For the text-containing cell, return its midpoint in (X, Y) coordinate format. 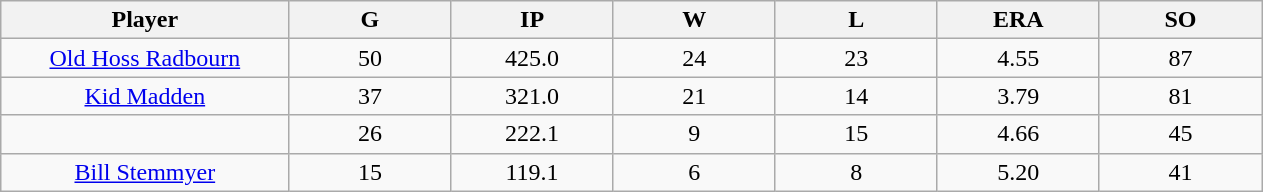
222.1 (532, 134)
3.79 (1018, 96)
Old Hoss Radbourn (145, 58)
24 (694, 58)
37 (370, 96)
26 (370, 134)
W (694, 20)
4.66 (1018, 134)
Kid Madden (145, 96)
50 (370, 58)
81 (1180, 96)
G (370, 20)
8 (856, 172)
21 (694, 96)
6 (694, 172)
425.0 (532, 58)
45 (1180, 134)
23 (856, 58)
IP (532, 20)
41 (1180, 172)
119.1 (532, 172)
9 (694, 134)
87 (1180, 58)
Player (145, 20)
5.20 (1018, 172)
SO (1180, 20)
4.55 (1018, 58)
Bill Stemmyer (145, 172)
14 (856, 96)
321.0 (532, 96)
ERA (1018, 20)
L (856, 20)
